Search for the cell housing the specified text and yield its (X, Y) center coordinate. 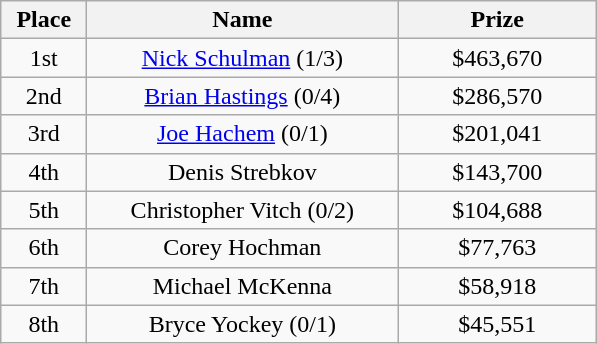
Prize (498, 20)
3rd (44, 134)
1st (44, 58)
$201,041 (498, 134)
$463,670 (498, 58)
Denis Strebkov (242, 172)
$104,688 (498, 210)
Bryce Yockey (0/1) (242, 324)
Corey Hochman (242, 248)
Christopher Vitch (0/2) (242, 210)
Brian Hastings (0/4) (242, 96)
$77,763 (498, 248)
8th (44, 324)
Place (44, 20)
Nick Schulman (1/3) (242, 58)
$58,918 (498, 286)
$286,570 (498, 96)
4th (44, 172)
Michael McKenna (242, 286)
6th (44, 248)
$45,551 (498, 324)
2nd (44, 96)
Joe Hachem (0/1) (242, 134)
5th (44, 210)
7th (44, 286)
Name (242, 20)
$143,700 (498, 172)
